Determine the [X, Y] coordinate at the center of the cell enclosing the given text.  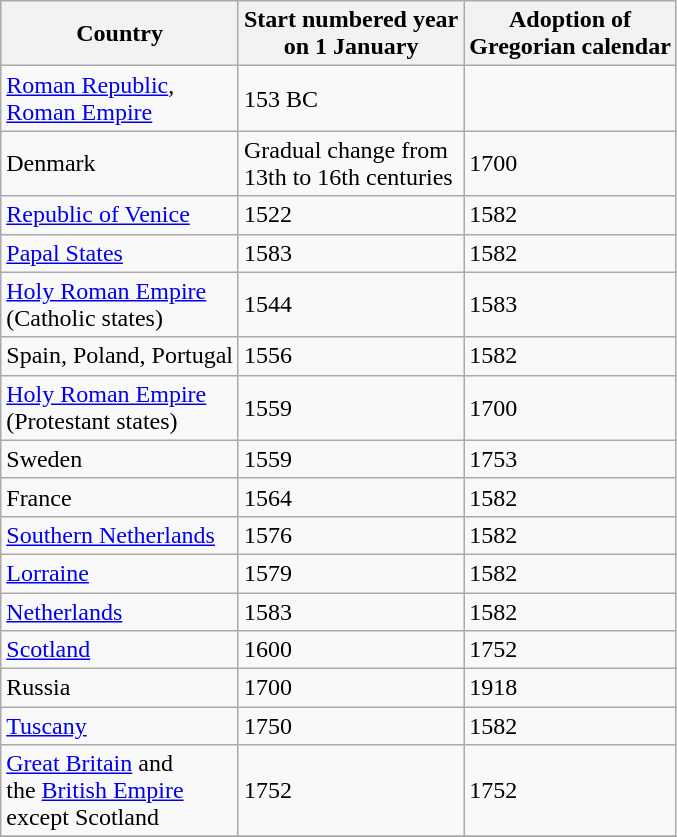
1544 [350, 304]
1750 [350, 726]
Scotland [120, 650]
Netherlands [120, 611]
Sweden [120, 459]
1556 [350, 356]
Lorraine [120, 573]
1579 [350, 573]
Roman Republic,Roman Empire [120, 98]
Denmark [120, 164]
1564 [350, 497]
France [120, 497]
Tuscany [120, 726]
Southern Netherlands [120, 535]
1753 [570, 459]
Holy Roman Empire(Catholic states) [120, 304]
1918 [570, 688]
1600 [350, 650]
Holy Roman Empire(Protestant states) [120, 408]
Spain, Poland, Portugal [120, 356]
153 BC [350, 98]
1522 [350, 215]
Gradual change from13th to 16th centuries [350, 164]
1576 [350, 535]
Start numbered yearon 1 January [350, 34]
Country [120, 34]
Papal States [120, 253]
Russia [120, 688]
Republic of Venice [120, 215]
Adoption ofGregorian calendar [570, 34]
Great Britain andthe British Empireexcept Scotland [120, 791]
